Determine the (X, Y) coordinate at the center of the cell enclosing the given text.  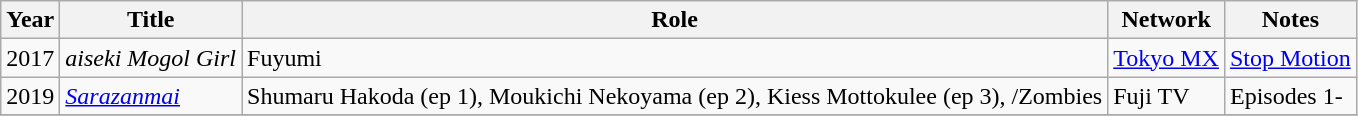
Notes (1290, 20)
2017 (30, 58)
Network (1166, 20)
Role (675, 20)
Title (151, 20)
Tokyo MX (1166, 58)
Episodes 1- (1290, 96)
Fuyumi (675, 58)
Stop Motion (1290, 58)
Shumaru Hakoda (ep 1), Moukichi Nekoyama (ep 2), Kiess Mottokulee (ep 3), /Zombies (675, 96)
Sarazanmai (151, 96)
2019 (30, 96)
Fuji TV (1166, 96)
aiseki Mogol Girl (151, 58)
Year (30, 20)
